Provide the [X, Y] coordinate of the cell's center where the given text is located.  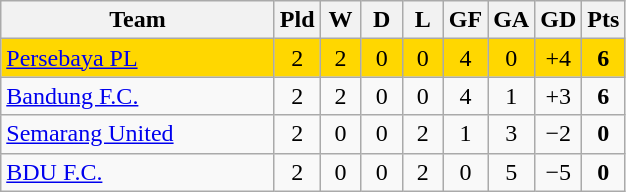
+4 [558, 58]
L [422, 20]
Team [138, 20]
5 [512, 172]
W [340, 20]
−2 [558, 134]
3 [512, 134]
Persebaya PL [138, 58]
GA [512, 20]
Semarang United [138, 134]
Pld [297, 20]
BDU F.C. [138, 172]
D [382, 20]
Pts [604, 20]
GF [465, 20]
Bandung F.C. [138, 96]
GD [558, 20]
+3 [558, 96]
−5 [558, 172]
